Return [X, Y] of the center of cell containing provided text 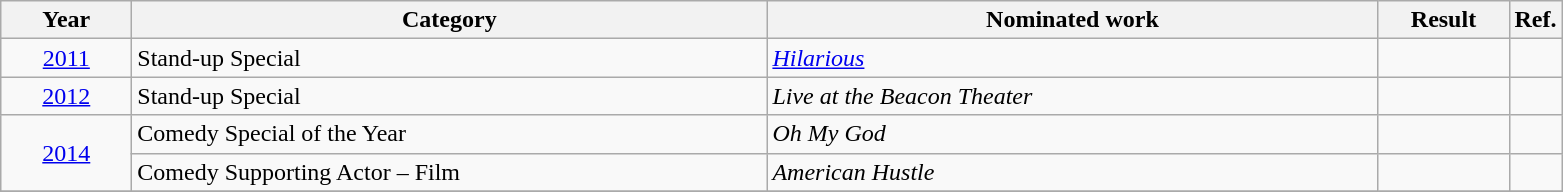
Category [450, 20]
American Hustle [1072, 172]
Comedy Supporting Actor – Film [450, 172]
2014 [66, 153]
Live at the Beacon Theater [1072, 96]
Nominated work [1072, 20]
Hilarious [1072, 58]
Oh My God [1072, 134]
Result [1444, 20]
Comedy Special of the Year [450, 134]
Year [66, 20]
Ref. [1536, 20]
2011 [66, 58]
2012 [66, 96]
